Output the (x, y) coordinate of the center of the cell containing the given text.  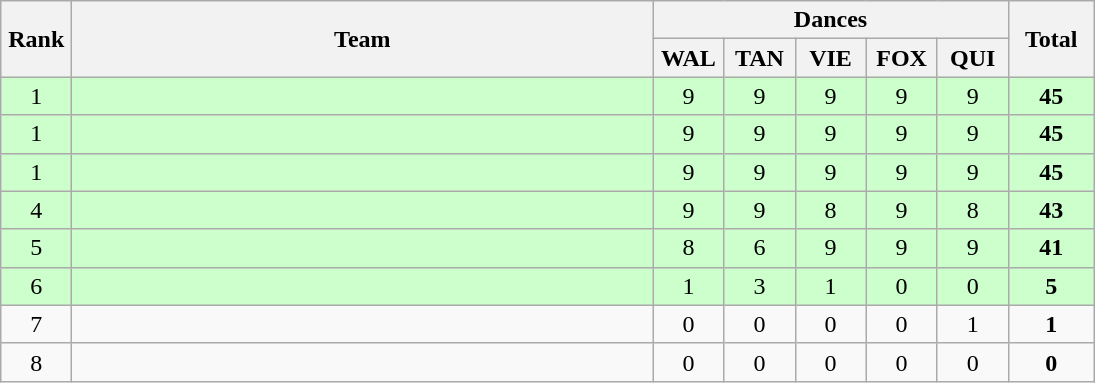
4 (36, 210)
Dances (830, 20)
3 (760, 286)
7 (36, 324)
FOX (902, 58)
Total (1051, 39)
Rank (36, 39)
TAN (760, 58)
VIE (830, 58)
41 (1051, 248)
Team (362, 39)
WAL (688, 58)
43 (1051, 210)
QUI (972, 58)
